Provide the [X, Y] coordinate of the cell's center where the given text is located.  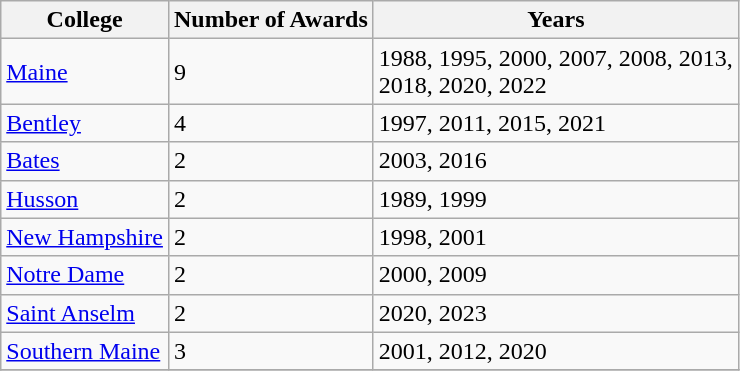
Maine [85, 72]
3 [270, 351]
2001, 2012, 2020 [556, 351]
Years [556, 20]
1997, 2011, 2015, 2021 [556, 123]
Bates [85, 161]
4 [270, 123]
9 [270, 72]
2000, 2009 [556, 275]
Notre Dame [85, 275]
Number of Awards [270, 20]
2020, 2023 [556, 313]
College [85, 20]
2003, 2016 [556, 161]
Husson [85, 199]
1988, 1995, 2000, 2007, 2008, 2013, 2018, 2020, 2022 [556, 72]
Southern Maine [85, 351]
1998, 2001 [556, 237]
New Hampshire [85, 237]
1989, 1999 [556, 199]
Saint Anselm [85, 313]
Bentley [85, 123]
